Pinpoint the cell where the given text exists, returning its [X, Y] midpoint coordinate. 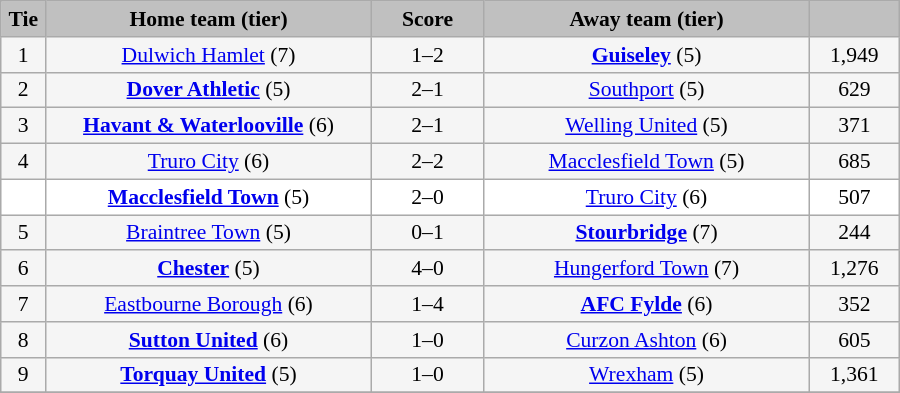
Welling United (5) [647, 126]
Havant & Waterlooville (6) [209, 126]
AFC Fylde (6) [647, 304]
Stourbridge (7) [647, 233]
1–4 [427, 304]
2–0 [427, 197]
Home team (tier) [209, 19]
Sutton United (6) [209, 340]
Wrexham (5) [647, 375]
2 [24, 90]
371 [854, 126]
629 [854, 90]
Away team (tier) [647, 19]
244 [854, 233]
Guiseley (5) [647, 55]
352 [854, 304]
9 [24, 375]
8 [24, 340]
Curzon Ashton (6) [647, 340]
Tie [24, 19]
Southport (5) [647, 90]
685 [854, 162]
5 [24, 233]
1,949 [854, 55]
Hungerford Town (7) [647, 269]
6 [24, 269]
1,276 [854, 269]
1 [24, 55]
Eastbourne Borough (6) [209, 304]
Chester (5) [209, 269]
0–1 [427, 233]
Torquay United (5) [209, 375]
Dulwich Hamlet (7) [209, 55]
2–2 [427, 162]
605 [854, 340]
Score [427, 19]
7 [24, 304]
507 [854, 197]
3 [24, 126]
Dover Athletic (5) [209, 90]
4–0 [427, 269]
1–2 [427, 55]
Braintree Town (5) [209, 233]
4 [24, 162]
1,361 [854, 375]
